Extract the (x, y) coordinate from the center of the cell holding the provided text.  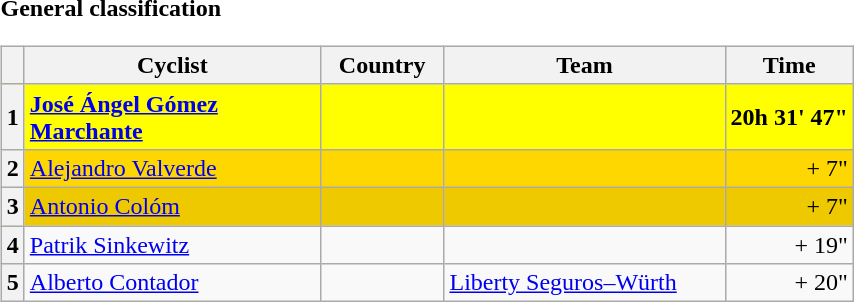
Liberty Seguros–Würth (584, 283)
1 (12, 116)
Country (382, 65)
Alberto Contador (172, 283)
4 (12, 245)
Antonio Colóm (172, 206)
Alejandro Valverde (172, 168)
Cyclist (172, 65)
2 (12, 168)
Team (584, 65)
+ 20" (789, 283)
José Ángel Gómez Marchante (172, 116)
5 (12, 283)
+ 19" (789, 245)
3 (12, 206)
Time (789, 65)
20h 31' 47" (789, 116)
Patrik Sinkewitz (172, 245)
